Find where the given text appears and provide that cell's center as (X, Y) coordinate. 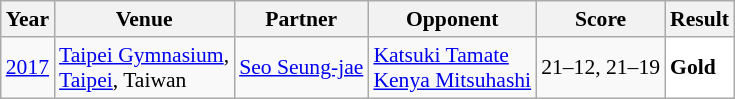
Taipei Gymnasium,Taipei, Taiwan (144, 68)
Gold (700, 68)
Katsuki Tamate Kenya Mitsuhashi (452, 68)
Venue (144, 19)
Year (28, 19)
Result (700, 19)
2017 (28, 68)
Partner (301, 19)
Score (600, 19)
Seo Seung-jae (301, 68)
21–12, 21–19 (600, 68)
Opponent (452, 19)
